Return [X, Y] of the center of cell containing provided text 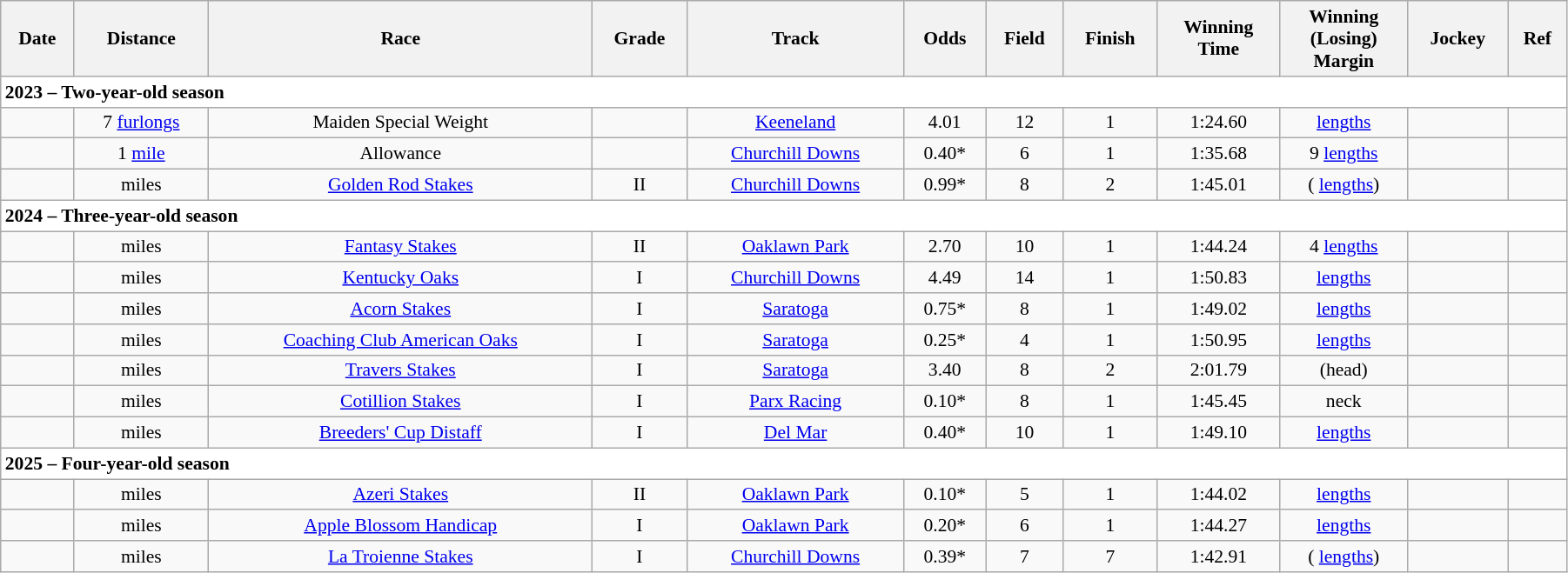
2025 – Four-year-old season [784, 463]
12 [1025, 123]
4 lengths [1344, 247]
3.40 [945, 370]
2023 – Two-year-old season [784, 92]
1:45.45 [1218, 402]
Race [400, 38]
1:44.27 [1218, 526]
Azeri Stakes [400, 495]
0.99* [945, 185]
(head) [1344, 370]
1:49.10 [1218, 433]
Del Mar [795, 433]
Coaching Club American Oaks [400, 340]
4 [1025, 340]
1:44.24 [1218, 247]
Apple Blossom Handicap [400, 526]
Odds [945, 38]
Finish [1110, 38]
0.75* [945, 309]
Maiden Special Weight [400, 123]
Cotillion Stakes [400, 402]
Parx Racing [795, 402]
4.01 [945, 123]
Travers Stakes [400, 370]
Acorn Stakes [400, 309]
1:45.01 [1218, 185]
1:35.68 [1218, 154]
Fantasy Stakes [400, 247]
Breeders' Cup Distaff [400, 433]
2:01.79 [1218, 370]
0.39* [945, 556]
La Troienne Stakes [400, 556]
1 mile [141, 154]
Distance [141, 38]
Track [795, 38]
1:50.95 [1218, 340]
1:24.60 [1218, 123]
Keeneland [795, 123]
0.25* [945, 340]
2024 – Three-year-old season [784, 216]
Date [37, 38]
1:42.91 [1218, 556]
1:49.02 [1218, 309]
Ref [1537, 38]
neck [1344, 402]
0.20* [945, 526]
14 [1025, 278]
7 furlongs [141, 123]
Golden Rod Stakes [400, 185]
1:50.83 [1218, 278]
9 lengths [1344, 154]
WinningTime [1218, 38]
1:44.02 [1218, 495]
Jockey [1457, 38]
Grade [640, 38]
Field [1025, 38]
Winning(Losing)Margin [1344, 38]
4.49 [945, 278]
5 [1025, 495]
Kentucky Oaks [400, 278]
2.70 [945, 247]
Allowance [400, 154]
